Return (x, y) of the center of cell containing provided text 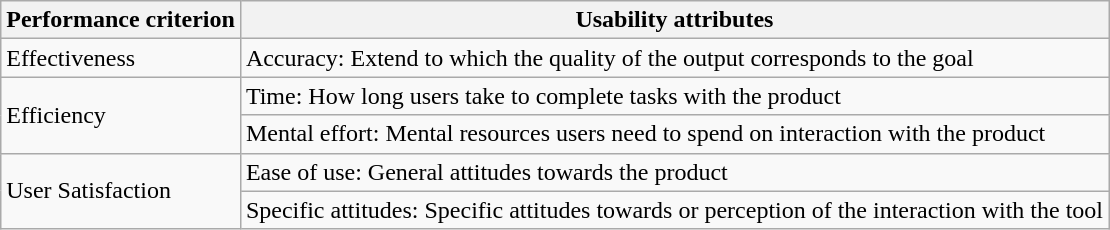
Specific attitudes: Specific attitudes towards or perception of the interaction with the tool (674, 210)
Performance criterion (121, 20)
User Satisfaction (121, 191)
Ease of use: General attitudes towards the product (674, 172)
Time: How long users take to complete tasks with the product (674, 96)
Mental effort: Mental resources users need to spend on interaction with the product (674, 134)
Accuracy: Extend to which the quality of the output corresponds to the goal (674, 58)
Effectiveness (121, 58)
Usability attributes (674, 20)
Efficiency (121, 115)
